Return the (X, Y) coordinate for the center point of the cell that contains the specified text.  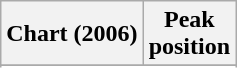
Chart (2006) (72, 34)
Peak position (189, 34)
